Locate the cell with the specified text and output its [x, y] center coordinate. 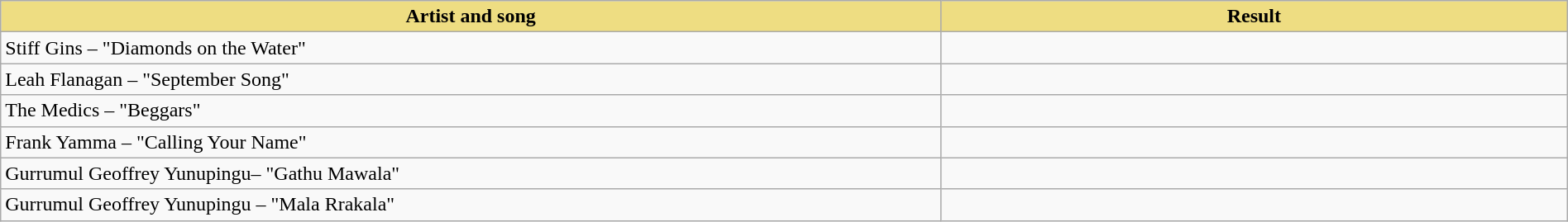
Frank Yamma – "Calling Your Name" [471, 142]
Artist and song [471, 17]
Stiff Gins – "Diamonds on the Water" [471, 48]
Leah Flanagan – "September Song" [471, 79]
The Medics – "Beggars" [471, 111]
Result [1254, 17]
Gurrumul Geoffrey Yunupingu– "Gathu Mawala" [471, 173]
Gurrumul Geoffrey Yunupingu – "Mala Rrakala" [471, 205]
